Capture the cell that displays the provided text and extract its [x, y] central coordinate. 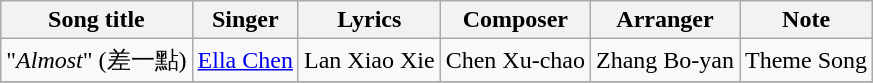
Lyrics [369, 20]
Theme Song [806, 60]
Note [806, 20]
Singer [245, 20]
"Almost" (差一點) [96, 60]
Composer [515, 20]
Lan Xiao Xie [369, 60]
Arranger [664, 20]
Ella Chen [245, 60]
Song title [96, 20]
Zhang Bo-yan [664, 60]
Chen Xu-chao [515, 60]
